Pinpoint the cell where the given text exists, returning its (X, Y) midpoint coordinate. 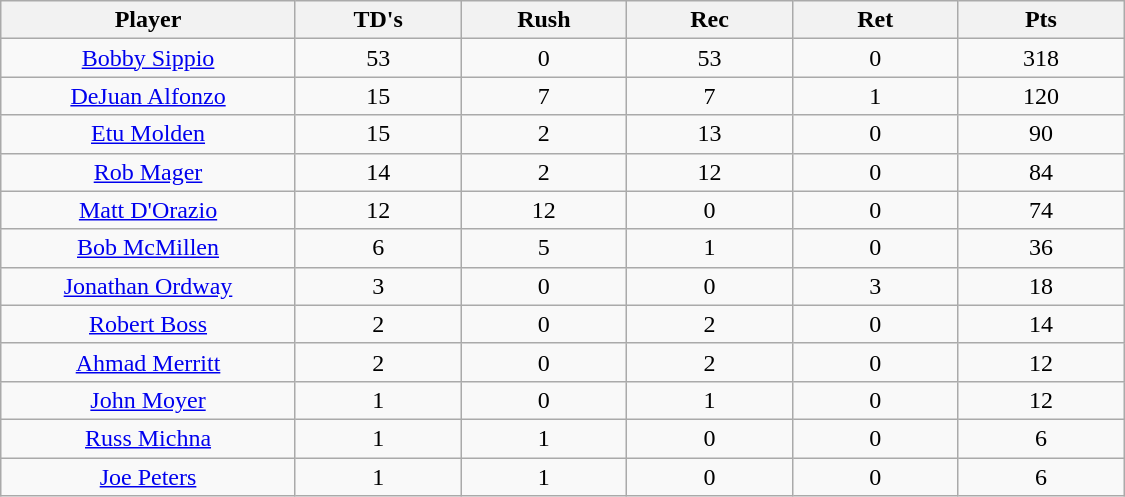
Rob Mager (148, 172)
Etu Molden (148, 134)
John Moyer (148, 400)
Player (148, 20)
DeJuan Alfonzo (148, 96)
90 (1041, 134)
Bob McMillen (148, 248)
Russ Michna (148, 438)
18 (1041, 286)
Matt D'Orazio (148, 210)
74 (1041, 210)
Rec (710, 20)
Joe Peters (148, 477)
84 (1041, 172)
13 (710, 134)
Ret (875, 20)
Bobby Sippio (148, 58)
Robert Boss (148, 324)
318 (1041, 58)
Jonathan Ordway (148, 286)
Pts (1041, 20)
Ahmad Merritt (148, 362)
Rush (544, 20)
TD's (378, 20)
36 (1041, 248)
120 (1041, 96)
5 (544, 248)
